Detect which cell encompasses the target text, then output its (x, y) center coordinate. 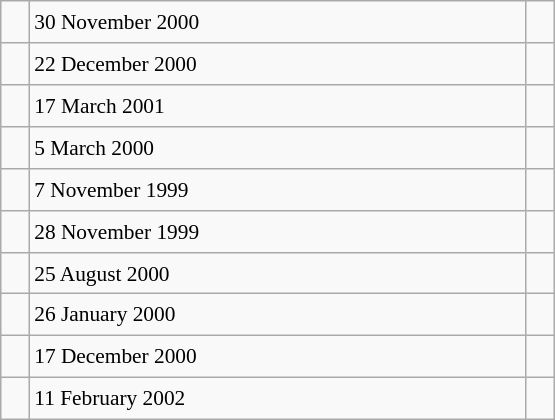
28 November 1999 (278, 231)
17 December 2000 (278, 357)
7 November 1999 (278, 189)
17 March 2001 (278, 106)
26 January 2000 (278, 315)
30 November 2000 (278, 22)
11 February 2002 (278, 399)
22 December 2000 (278, 64)
25 August 2000 (278, 273)
5 March 2000 (278, 148)
